From the cell containing the given text, extract its center point as [X, Y] coordinate. 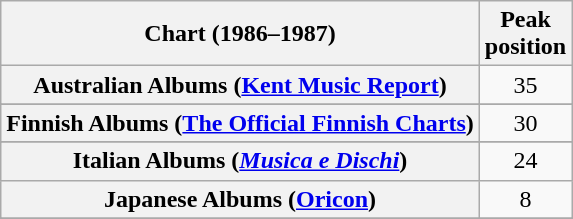
24 [525, 161]
Peakposition [525, 34]
Australian Albums (Kent Music Report) [240, 85]
8 [525, 199]
35 [525, 85]
Japanese Albums (Oricon) [240, 199]
Italian Albums (Musica e Dischi) [240, 161]
30 [525, 123]
Chart (1986–1987) [240, 34]
Finnish Albums (The Official Finnish Charts) [240, 123]
